Extract the (X, Y) coordinate from the center of the cell holding the provided text.  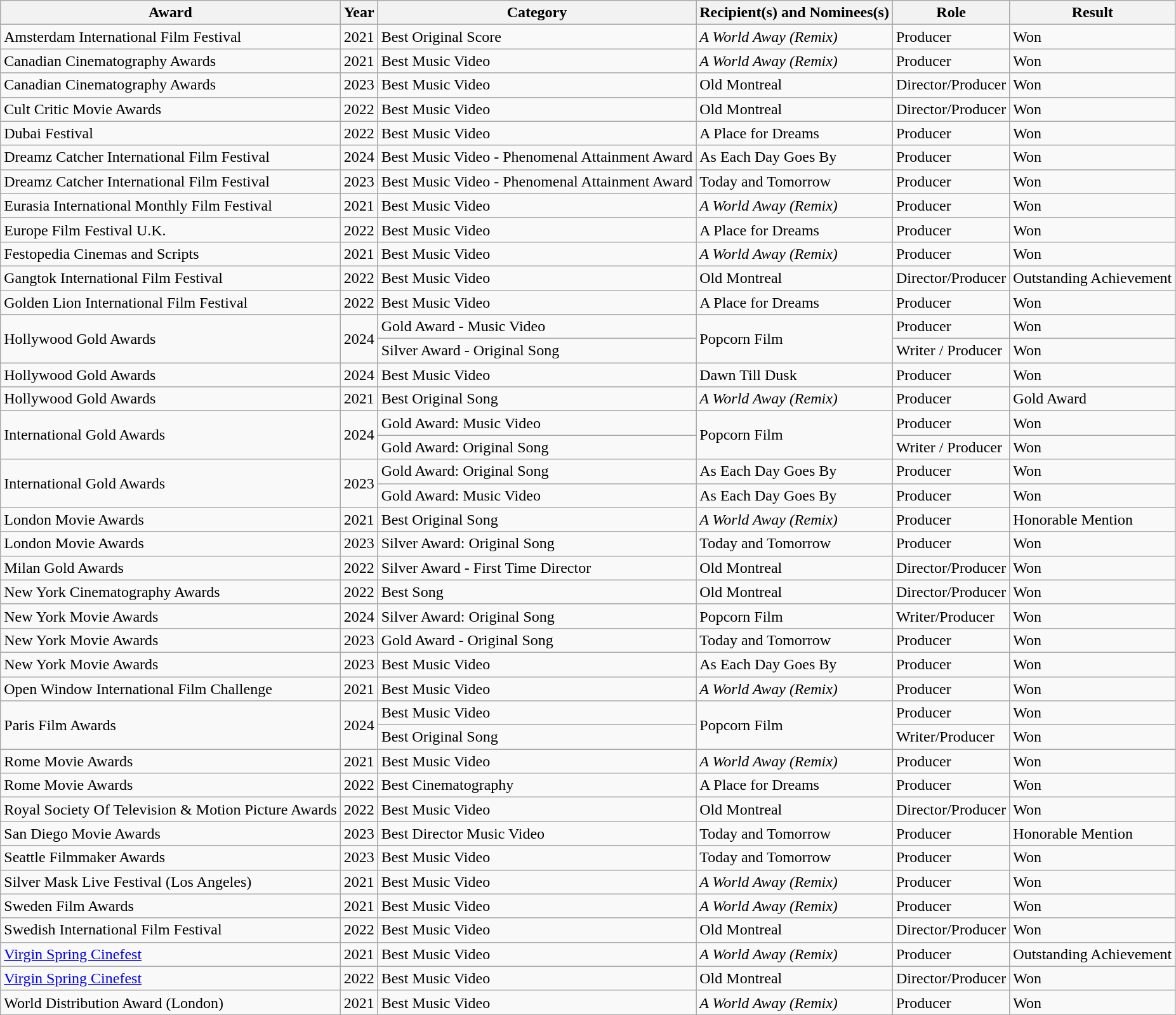
Dawn Till Dusk (795, 375)
Silver Award - Original Song (537, 351)
Award (170, 13)
Best Song (537, 592)
Year (359, 13)
Seattle Filmmaker Awards (170, 858)
Dubai Festival (170, 133)
Royal Society Of Television & Motion Picture Awards (170, 809)
World Distribution Award (London) (170, 1002)
Best Director Music Video (537, 834)
Gold Award - Original Song (537, 640)
Festopedia Cinemas and Scripts (170, 254)
Cult Critic Movie Awards (170, 109)
Gangtok International Film Festival (170, 278)
Sweden Film Awards (170, 906)
Amsterdam International Film Festival (170, 37)
Role (951, 13)
Best Cinematography (537, 785)
Silver Award - First Time Director (537, 568)
Gold Award - Music Video (537, 327)
San Diego Movie Awards (170, 834)
New York Cinematography Awards (170, 592)
Best Original Score (537, 37)
Silver Mask Live Festival (Los Angeles) (170, 882)
Recipient(s) and Nominees(s) (795, 13)
Golden Lion International Film Festival (170, 303)
Paris Film Awards (170, 725)
Eurasia International Monthly Film Festival (170, 206)
Gold Award (1093, 399)
Europe Film Festival U.K. (170, 230)
Milan Gold Awards (170, 568)
Result (1093, 13)
Category (537, 13)
Open Window International Film Challenge (170, 688)
Swedish International Film Festival (170, 930)
